For the text-containing cell, return its midpoint in (x, y) coordinate format. 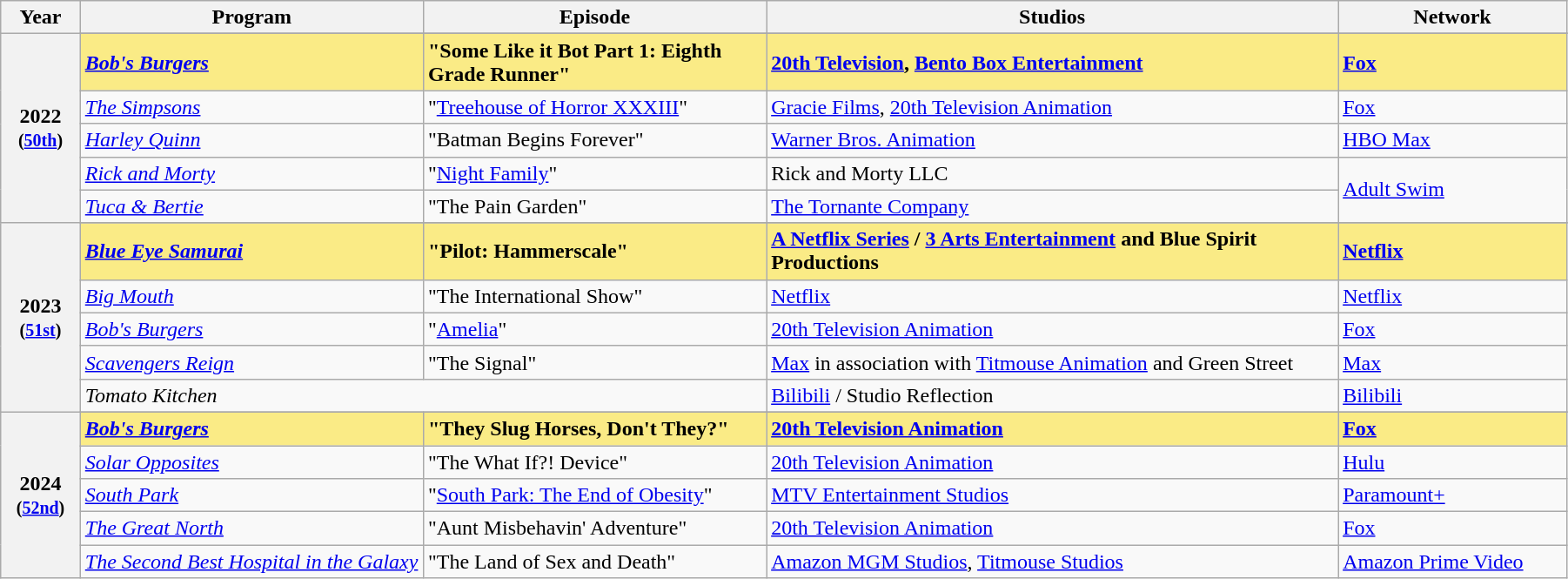
2023 (51st) (41, 317)
"Pilot: Hammerscale" (594, 251)
Gracie Films, 20th Television Animation (1053, 107)
MTV Entertainment Studios (1053, 495)
Amazon MGM Studios, Titmouse Studios (1053, 562)
HBO Max (1453, 140)
Scavengers Reign (251, 362)
"The Land of Sex and Death" (594, 562)
"Aunt Misbehavin' Adventure" (594, 529)
Year (41, 17)
Rick and Morty (251, 173)
Rick and Morty LLC (1053, 173)
Amazon Prime Video (1453, 562)
Episode (594, 17)
"Batman Begins Forever" (594, 140)
2022 (50th) (41, 129)
Adult Swim (1453, 190)
Big Mouth (251, 296)
Max in association with Titmouse Animation and Green Street (1053, 362)
"The International Show" (594, 296)
The Simpsons (251, 107)
A Netflix Series / 3 Arts Entertainment and Blue Spirit Productions (1053, 251)
Network (1453, 17)
Max (1453, 362)
20th Television, Bento Box Entertainment (1053, 63)
2024 (52nd) (41, 495)
"Some Like it Bot Part 1: Eighth Grade Runner" (594, 63)
Paramount+ (1453, 495)
Bilibili / Studio Reflection (1053, 395)
Warner Bros. Animation (1053, 140)
Program (251, 17)
"The Signal" (594, 362)
The Great North (251, 529)
Studios (1053, 17)
Solar Opposites (251, 462)
"The Pain Garden" (594, 206)
"Treehouse of Horror XXXIII" (594, 107)
Harley Quinn (251, 140)
The Second Best Hospital in the Galaxy (251, 562)
Blue Eye Samurai (251, 251)
"They Slug Horses, Don't They?" (594, 428)
South Park (251, 495)
"Night Family" (594, 173)
Bilibili (1453, 395)
The Tornante Company (1053, 206)
Tomato Kitchen (423, 395)
"The What If?! Device" (594, 462)
"Amelia" (594, 329)
Tuca & Bertie (251, 206)
"South Park: The End of Obesity" (594, 495)
Hulu (1453, 462)
